Return the (x, y) coordinate for the center point of the cell that contains the specified text.  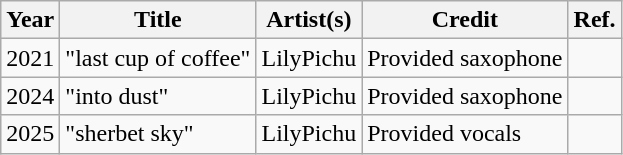
Artist(s) (309, 20)
Year (30, 20)
Ref. (594, 20)
"into dust" (158, 96)
2021 (30, 58)
2024 (30, 96)
"sherbet sky" (158, 134)
Credit (465, 20)
2025 (30, 134)
Title (158, 20)
Provided vocals (465, 134)
"last cup of coffee" (158, 58)
